Detect which cell encompasses the target text, then output its (X, Y) center coordinate. 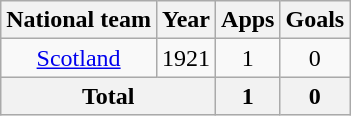
Total (108, 96)
National team (79, 20)
1921 (186, 58)
Goals (315, 20)
Year (186, 20)
Apps (248, 20)
Scotland (79, 58)
